Detect which cell encompasses the target text, then output its (X, Y) center coordinate. 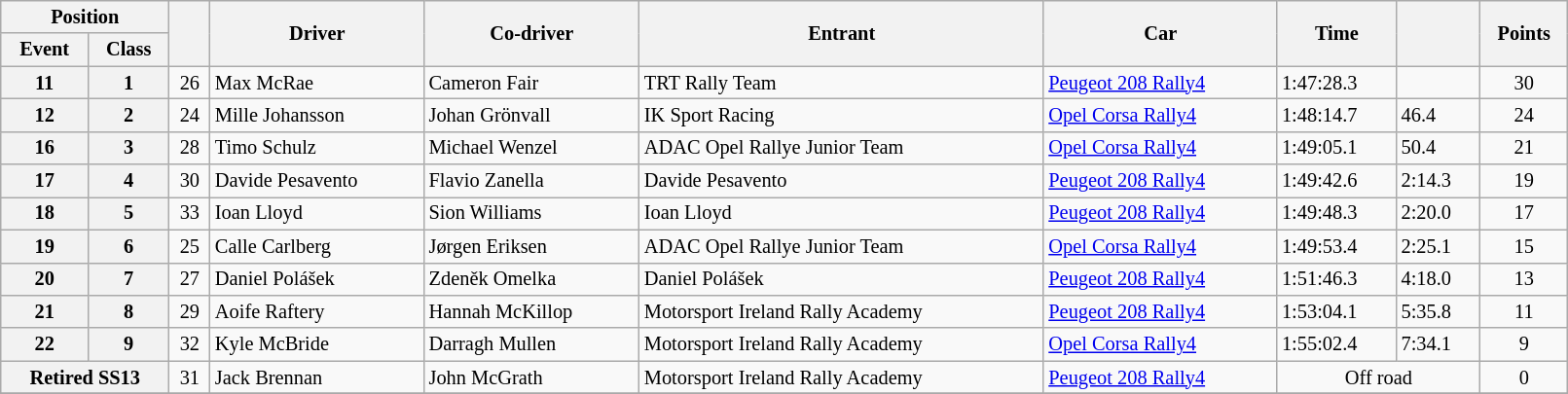
Kyle McBride (317, 344)
25 (190, 246)
4:18.0 (1439, 279)
5 (128, 213)
1:55:02.4 (1337, 344)
1:49:42.6 (1337, 181)
Position (86, 17)
15 (1524, 246)
Jack Brennan (317, 377)
27 (190, 279)
3 (128, 148)
Retired SS13 (86, 377)
Car (1160, 33)
Time (1337, 33)
Off road (1378, 377)
IK Sport Racing (841, 115)
31 (190, 377)
1:53:04.1 (1337, 311)
26 (190, 83)
Sion Williams (531, 213)
1 (128, 83)
7 (128, 279)
2:14.3 (1439, 181)
29 (190, 311)
Johan Grönvall (531, 115)
TRT Rally Team (841, 83)
Class (128, 50)
28 (190, 148)
13 (1524, 279)
20 (45, 279)
Co-driver (531, 33)
1:49:05.1 (1337, 148)
Hannah McKillop (531, 311)
Jørgen Eriksen (531, 246)
Cameron Fair (531, 83)
1:51:46.3 (1337, 279)
2:25.1 (1439, 246)
Driver (317, 33)
Aoife Raftery (317, 311)
1:49:53.4 (1337, 246)
2 (128, 115)
33 (190, 213)
22 (45, 344)
Calle Carlberg (317, 246)
2:20.0 (1439, 213)
18 (45, 213)
Flavio Zanella (531, 181)
Zdeněk Omelka (531, 279)
12 (45, 115)
1:47:28.3 (1337, 83)
8 (128, 311)
Darragh Mullen (531, 344)
John McGrath (531, 377)
Michael Wenzel (531, 148)
5:35.8 (1439, 311)
1:49:48.3 (1337, 213)
1:48:14.7 (1337, 115)
Max McRae (317, 83)
32 (190, 344)
Mille Johansson (317, 115)
7:34.1 (1439, 344)
46.4 (1439, 115)
6 (128, 246)
4 (128, 181)
Timo Schulz (317, 148)
50.4 (1439, 148)
16 (45, 148)
0 (1524, 377)
Entrant (841, 33)
Event (45, 50)
Points (1524, 33)
